From the cell containing the given text, extract its center point as (x, y) coordinate. 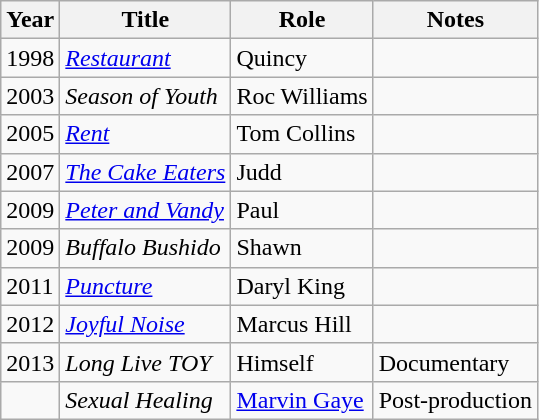
2011 (30, 286)
Marvin Gaye (302, 400)
Notes (455, 20)
Long Live TOY (146, 362)
Roc Williams (302, 96)
Sexual Healing (146, 400)
2003 (30, 96)
2012 (30, 324)
Joyful Noise (146, 324)
Tom Collins (302, 134)
Year (30, 20)
Peter and Vandy (146, 210)
Season of Youth (146, 96)
2013 (30, 362)
Himself (302, 362)
Title (146, 20)
1998 (30, 58)
Rent (146, 134)
Shawn (302, 248)
2005 (30, 134)
Quincy (302, 58)
Post-production (455, 400)
Buffalo Bushido (146, 248)
Marcus Hill (302, 324)
Restaurant (146, 58)
Daryl King (302, 286)
Role (302, 20)
Documentary (455, 362)
2007 (30, 172)
Paul (302, 210)
Judd (302, 172)
The Cake Eaters (146, 172)
Puncture (146, 286)
